Determine the [x, y] coordinate at the center of the cell enclosing the given text.  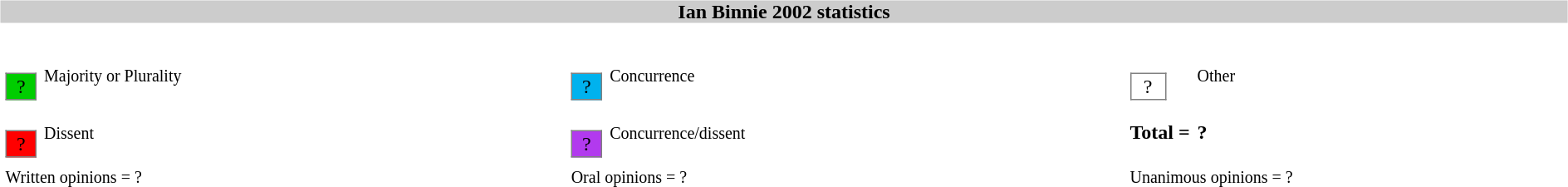
Other [1380, 76]
Concurrence [865, 76]
Total = [1159, 132]
Ian Binnie 2002 statistics [784, 12]
Majority or Plurality [304, 76]
Concurrence/dissent [865, 132]
Dissent [304, 132]
